For the text-containing cell, return its midpoint in [X, Y] coordinate format. 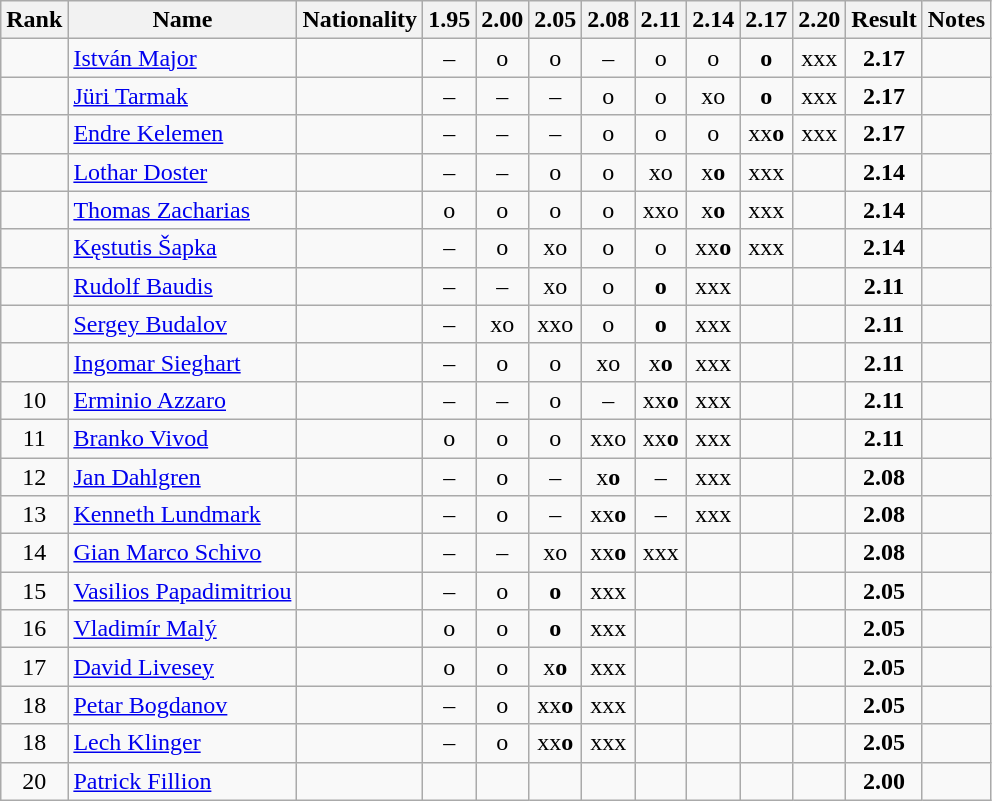
16 [34, 629]
Vladimír Malý [182, 629]
Result [884, 20]
Jan Dahlgren [182, 477]
Branko Vivod [182, 438]
Petar Bogdanov [182, 705]
1.95 [450, 20]
Patrick Fillion [182, 781]
Erminio Azzaro [182, 400]
12 [34, 477]
Lothar Doster [182, 172]
13 [34, 515]
10 [34, 400]
Notes [956, 20]
Endre Kelemen [182, 134]
Rudolf Baudis [182, 286]
Name [182, 20]
Vasilios Papadimitriou [182, 591]
20 [34, 781]
2.20 [820, 20]
15 [34, 591]
Kenneth Lundmark [182, 515]
17 [34, 667]
Rank [34, 20]
Kęstutis Šapka [182, 248]
Thomas Zacharias [182, 210]
Gian Marco Schivo [182, 553]
Ingomar Sieghart [182, 362]
14 [34, 553]
Nationality [360, 20]
Jüri Tarmak [182, 96]
István Major [182, 58]
11 [34, 438]
Lech Klinger [182, 743]
David Livesey [182, 667]
Sergey Budalov [182, 324]
